Extract the (X, Y) coordinate from the center of the cell holding the provided text.  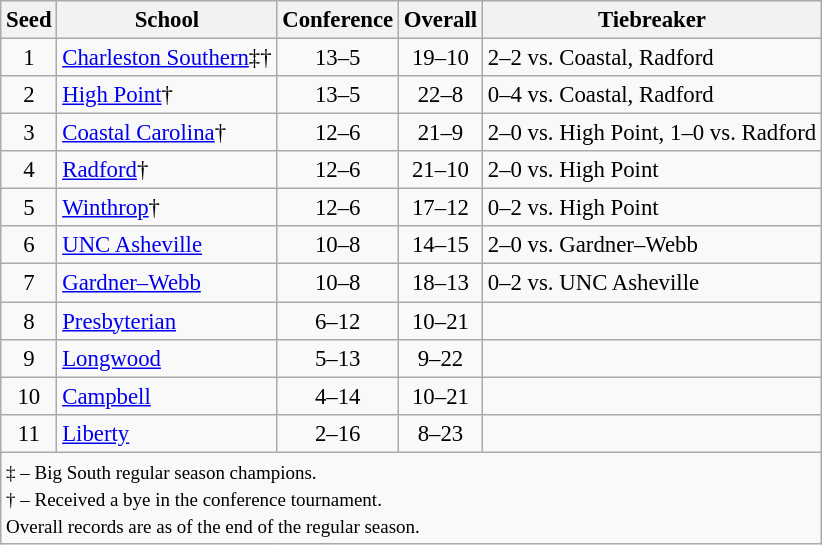
Longwood (167, 358)
0–2 vs. UNC Asheville (652, 283)
Coastal Carolina† (167, 133)
2–0 vs. Gardner–Webb (652, 245)
4–14 (338, 396)
7 (29, 283)
Presbyterian (167, 321)
Tiebreaker (652, 20)
5 (29, 208)
Conference (338, 20)
Campbell (167, 396)
3 (29, 133)
1 (29, 58)
17–12 (440, 208)
2–16 (338, 433)
0–2 vs. High Point (652, 208)
2–0 vs. High Point (652, 170)
6 (29, 245)
22–8 (440, 95)
High Point† (167, 95)
8 (29, 321)
9–22 (440, 358)
Liberty (167, 433)
5–13 (338, 358)
Seed (29, 20)
10 (29, 396)
11 (29, 433)
Overall (440, 20)
Winthrop† (167, 208)
Charleston Southern‡† (167, 58)
9 (29, 358)
‡ – Big South regular season champions.† – Received a bye in the conference tournament.Overall records are as of the end of the regular season. (412, 498)
2–0 vs. High Point, 1–0 vs. Radford (652, 133)
2–2 vs. Coastal, Radford (652, 58)
14–15 (440, 245)
Radford† (167, 170)
4 (29, 170)
19–10 (440, 58)
21–9 (440, 133)
0–4 vs. Coastal, Radford (652, 95)
UNC Asheville (167, 245)
School (167, 20)
Gardner–Webb (167, 283)
6–12 (338, 321)
18–13 (440, 283)
21–10 (440, 170)
8–23 (440, 433)
2 (29, 95)
